Return the [x, y] coordinate for the center point of the cell that contains the specified text.  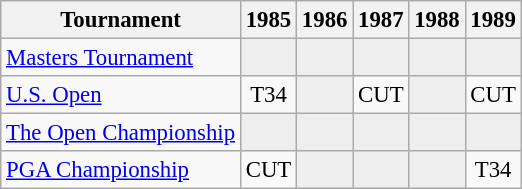
1985 [268, 20]
U.S. Open [121, 95]
1987 [381, 20]
The Open Championship [121, 133]
1986 [325, 20]
Masters Tournament [121, 58]
1989 [493, 20]
1988 [437, 20]
PGA Championship [121, 170]
Tournament [121, 20]
